Extract the [X, Y] coordinate from the center of the cell holding the provided text.  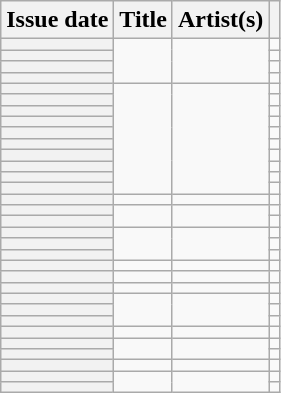
Artist(s) [220, 20]
Issue date [58, 20]
Title [144, 20]
